Capture the cell that displays the provided text and extract its (x, y) central coordinate. 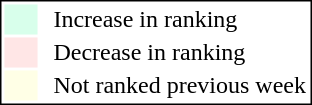
Not ranked previous week (180, 85)
Increase in ranking (180, 19)
Decrease in ranking (180, 53)
